Provide the [X, Y] coordinate of the cell's center where the given text is located.  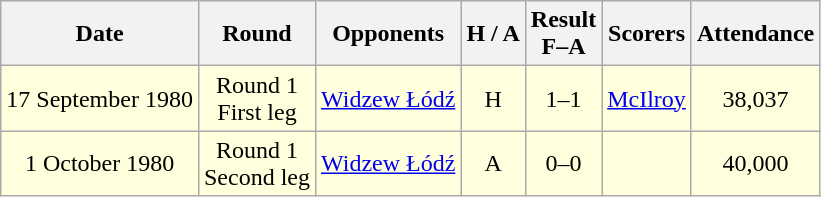
Scorers [647, 34]
Opponents [388, 34]
Round 1Second leg [256, 164]
McIlroy [647, 98]
0–0 [563, 164]
A [493, 164]
ResultF–A [563, 34]
Round 1First leg [256, 98]
40,000 [755, 164]
17 September 1980 [100, 98]
38,037 [755, 98]
H / A [493, 34]
Attendance [755, 34]
H [493, 98]
Round [256, 34]
Date [100, 34]
1–1 [563, 98]
1 October 1980 [100, 164]
